Scan for the cell matching the given text and deliver its [x, y] coordinate at center. 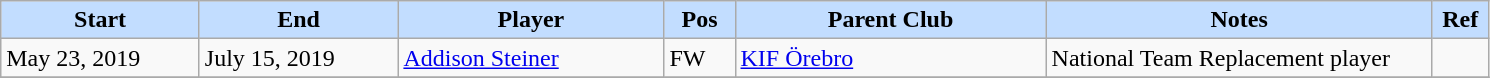
Start [100, 20]
Pos [700, 20]
National Team Replacement player [1239, 58]
Notes [1239, 20]
Ref [1460, 20]
KIF Örebro [890, 58]
May 23, 2019 [100, 58]
Parent Club [890, 20]
July 15, 2019 [298, 58]
Addison Steiner [531, 58]
FW [700, 58]
End [298, 20]
Player [531, 20]
